Capture the cell that displays the provided text and extract its [x, y] central coordinate. 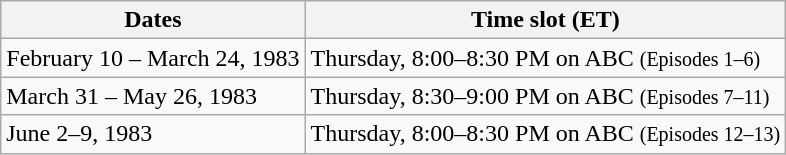
February 10 – March 24, 1983 [153, 58]
Thursday, 8:00–8:30 PM on ABC (Episodes 1–6) [546, 58]
Thursday, 8:30–9:00 PM on ABC (Episodes 7–11) [546, 96]
March 31 – May 26, 1983 [153, 96]
Dates [153, 20]
Time slot (ET) [546, 20]
Thursday, 8:00–8:30 PM on ABC (Episodes 12–13) [546, 134]
June 2–9, 1983 [153, 134]
